Provide the [X, Y] coordinate of the cell's center where the given text is located.  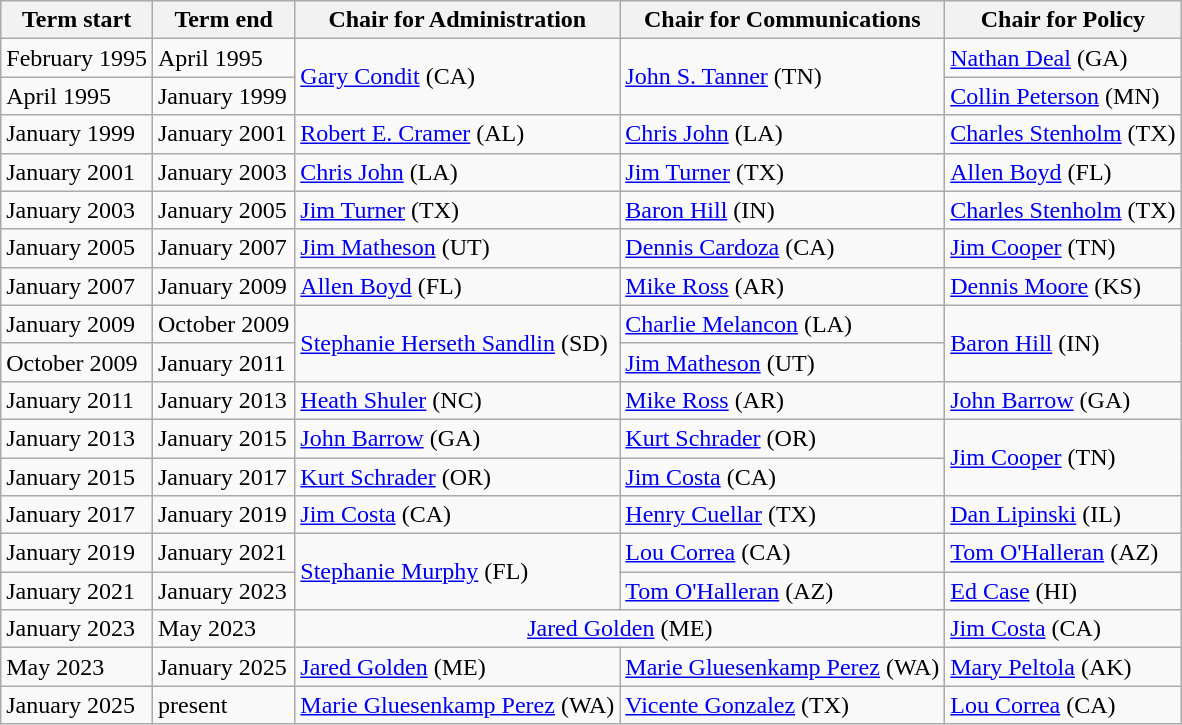
February 1995 [77, 58]
Heath Shuler (NC) [458, 400]
Robert E. Cramer (AL) [458, 134]
present [223, 705]
Stephanie Murphy (FL) [458, 572]
Collin Peterson (MN) [1063, 96]
Dennis Moore (KS) [1063, 286]
Henry Cuellar (TX) [782, 515]
Term start [77, 20]
Chair for Administration [458, 20]
John S. Tanner (TN) [782, 77]
Dan Lipinski (IL) [1063, 515]
Term end [223, 20]
Charlie Melancon (LA) [782, 324]
Dennis Cardoza (CA) [782, 248]
Ed Case (HI) [1063, 591]
Mary Peltola (AK) [1063, 667]
Stephanie Herseth Sandlin (SD) [458, 343]
Nathan Deal (GA) [1063, 58]
Chair for Communications [782, 20]
Chair for Policy [1063, 20]
Gary Condit (CA) [458, 77]
Vicente Gonzalez (TX) [782, 705]
